Provide the (x, y) coordinate of the cell's center where the given text is located.  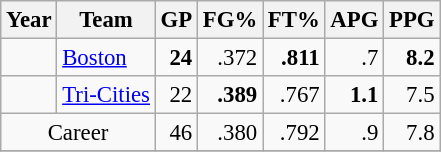
22 (176, 95)
7.5 (412, 95)
Team (106, 20)
.7 (354, 58)
1.1 (354, 95)
Year (29, 20)
.380 (230, 133)
.811 (294, 58)
Boston (106, 58)
8.2 (412, 58)
FG% (230, 20)
Career (78, 133)
7.8 (412, 133)
.389 (230, 95)
.9 (354, 133)
46 (176, 133)
.767 (294, 95)
APG (354, 20)
PPG (412, 20)
.792 (294, 133)
24 (176, 58)
Tri-Cities (106, 95)
.372 (230, 58)
FT% (294, 20)
GP (176, 20)
